Find where the given text appears and provide that cell's center as (x, y) coordinate. 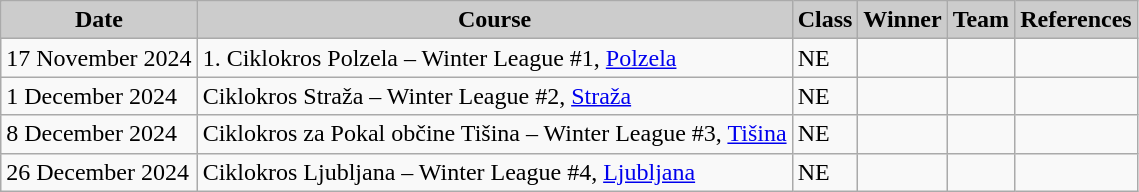
Date (99, 20)
1 December 2024 (99, 96)
Ciklokros Straža – Winter League #2, Straža (494, 96)
Class (825, 20)
Ciklokros Ljubljana – Winter League #4, Ljubljana (494, 172)
Team (981, 20)
Ciklokros za Pokal občine Tišina – Winter League #3, Tišina (494, 134)
26 December 2024 (99, 172)
8 December 2024 (99, 134)
1. Ciklokros Polzela – Winter League #1, Polzela (494, 58)
Course (494, 20)
17 November 2024 (99, 58)
References (1076, 20)
Winner (902, 20)
